Detect which cell encompasses the target text, then output its (x, y) center coordinate. 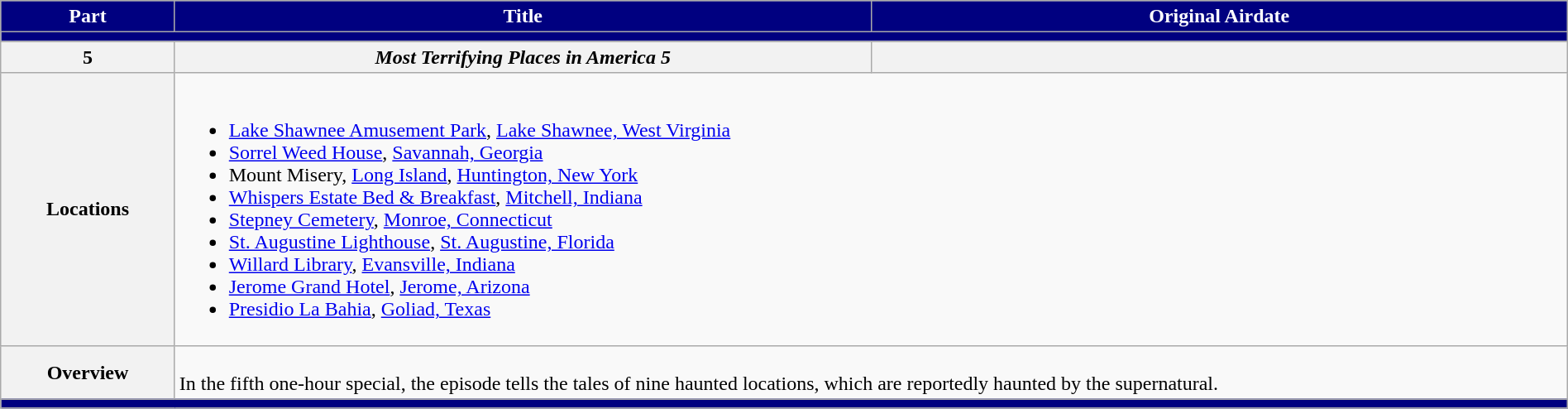
5 (88, 57)
Locations (88, 209)
Original Airdate (1219, 17)
Part (88, 17)
Title (523, 17)
In the fifth one-hour special, the episode tells the tales of nine haunted locations, which are reportedly haunted by the supernatural. (871, 373)
Most Terrifying Places in America 5 (523, 57)
Overview (88, 373)
